For the text-containing cell, return its midpoint in (x, y) coordinate format. 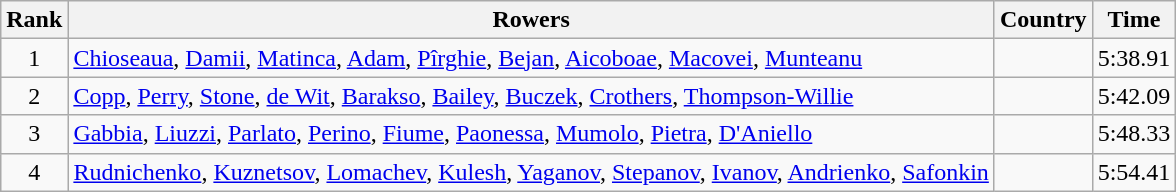
2 (34, 96)
Time (1134, 20)
5:48.33 (1134, 134)
1 (34, 58)
3 (34, 134)
5:42.09 (1134, 96)
4 (34, 172)
Rudnichenko, Kuznetsov, Lomachev, Kulesh, Yaganov, Stepanov, Ivanov, Andrienko, Safonkin (532, 172)
Country (1043, 20)
Gabbia, Liuzzi, Parlato, Perino, Fiume, Paonessa, Mumolo, Pietra, D'Aniello (532, 134)
Chioseaua, Damii, Matinca, Adam, Pîrghie, Bejan, Aicoboae, Macovei, Munteanu (532, 58)
5:38.91 (1134, 58)
Rank (34, 20)
5:54.41 (1134, 172)
Copp, Perry, Stone, de Wit, Barakso, Bailey, Buczek, Crothers, Thompson-Willie (532, 96)
Rowers (532, 20)
